Pinpoint the cell where the given text exists, returning its [x, y] midpoint coordinate. 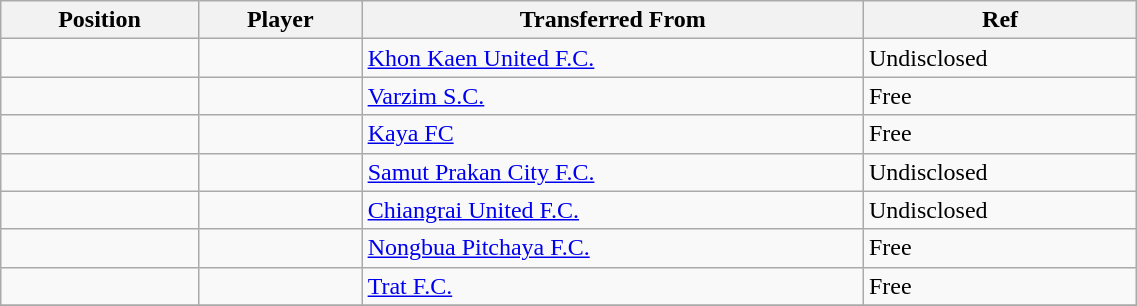
Varzim S.C. [612, 96]
Ref [1000, 20]
Position [100, 20]
Samut Prakan City F.C. [612, 172]
Transferred From [612, 20]
Kaya FC [612, 134]
Player [280, 20]
Trat F.C. [612, 286]
Chiangrai United F.C. [612, 210]
Nongbua Pitchaya F.C. [612, 248]
Khon Kaen United F.C. [612, 58]
